Output the [x, y] coordinate of the center of the cell containing the given text.  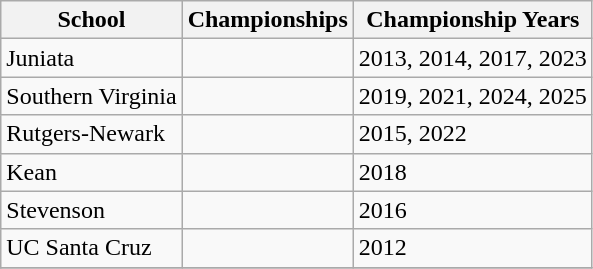
UC Santa Cruz [92, 248]
Championship Years [472, 20]
Juniata [92, 58]
2012 [472, 248]
School [92, 20]
Kean [92, 172]
2016 [472, 210]
2015, 2022 [472, 134]
2019, 2021, 2024, 2025 [472, 96]
Championships [268, 20]
Stevenson [92, 210]
Rutgers-Newark [92, 134]
2013, 2014, 2017, 2023 [472, 58]
2018 [472, 172]
Southern Virginia [92, 96]
